Output the [X, Y] coordinate of the center of the cell containing the given text.  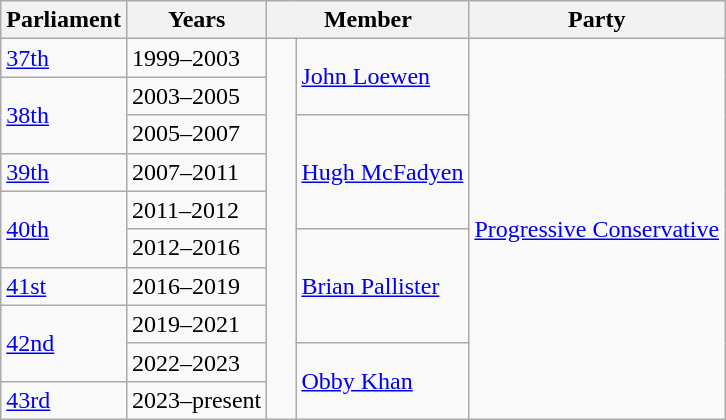
Obby Khan [382, 381]
2012–2016 [196, 248]
2005–2007 [196, 134]
38th [64, 115]
Parliament [64, 20]
39th [64, 172]
37th [64, 58]
40th [64, 229]
2016–2019 [196, 286]
2023–present [196, 400]
41st [64, 286]
2022–2023 [196, 362]
2011–2012 [196, 210]
Progressive Conservative [597, 230]
Brian Pallister [382, 286]
43rd [64, 400]
Hugh McFadyen [382, 172]
Party [597, 20]
2007–2011 [196, 172]
John Loewen [382, 77]
Years [196, 20]
2003–2005 [196, 96]
42nd [64, 343]
2019–2021 [196, 324]
1999–2003 [196, 58]
Member [368, 20]
